Detect which cell encompasses the target text, then output its [X, Y] center coordinate. 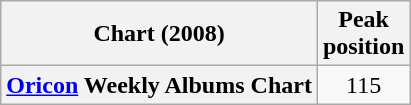
Oricon Weekly Albums Chart [160, 85]
Chart (2008) [160, 34]
Peakposition [363, 34]
115 [363, 85]
